Extract the [X, Y] coordinate from the center of the cell holding the provided text.  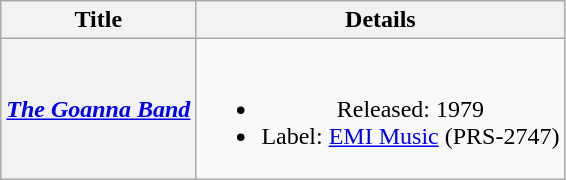
Title [98, 20]
Details [380, 20]
Released: 1979Label: EMI Music (PRS-2747) [380, 109]
The Goanna Band [98, 109]
